Detect which cell encompasses the target text, then output its [X, Y] center coordinate. 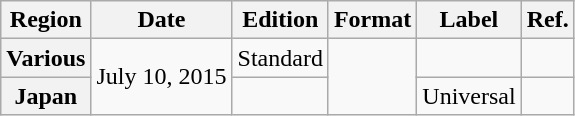
Region [46, 20]
Format [372, 20]
Ref. [548, 20]
Standard [280, 58]
July 10, 2015 [162, 77]
Various [46, 58]
Universal [469, 96]
Date [162, 20]
Label [469, 20]
Japan [46, 96]
Edition [280, 20]
